Pinpoint the cell where the given text exists, returning its (x, y) midpoint coordinate. 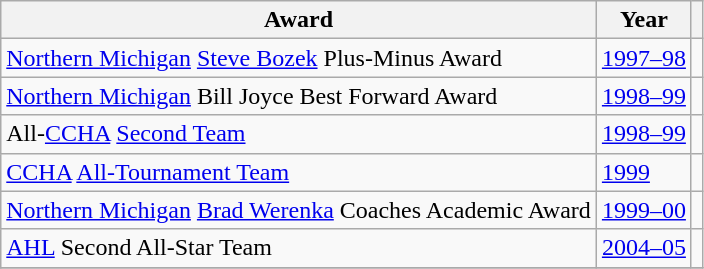
Award (299, 20)
All-CCHA Second Team (299, 134)
Northern Michigan Brad Werenka Coaches Academic Award (299, 210)
Northern Michigan Bill Joyce Best Forward Award (299, 96)
1999–00 (644, 210)
1997–98 (644, 58)
CCHA All-Tournament Team (299, 172)
1999 (644, 172)
AHL Second All-Star Team (299, 248)
Year (644, 20)
Northern Michigan Steve Bozek Plus-Minus Award (299, 58)
2004–05 (644, 248)
